Extract the (x, y) coordinate from the center of the cell holding the provided text.  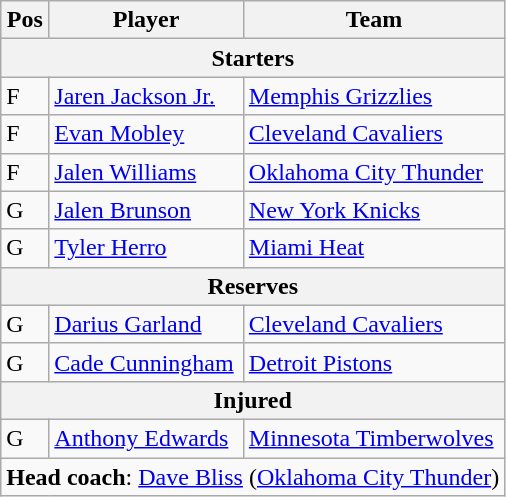
Reserves (253, 286)
Player (146, 20)
Injured (253, 400)
Anthony Edwards (146, 438)
Jalen Williams (146, 172)
Darius Garland (146, 324)
Jalen Brunson (146, 210)
Starters (253, 58)
Evan Mobley (146, 134)
Miami Heat (374, 248)
Head coach: Dave Bliss (Oklahoma City Thunder) (253, 477)
Memphis Grizzlies (374, 96)
Team (374, 20)
Minnesota Timberwolves (374, 438)
Pos (25, 20)
Oklahoma City Thunder (374, 172)
Cade Cunningham (146, 362)
Detroit Pistons (374, 362)
Tyler Herro (146, 248)
New York Knicks (374, 210)
Jaren Jackson Jr. (146, 96)
